Output the [X, Y] coordinate of the center of the cell containing the given text.  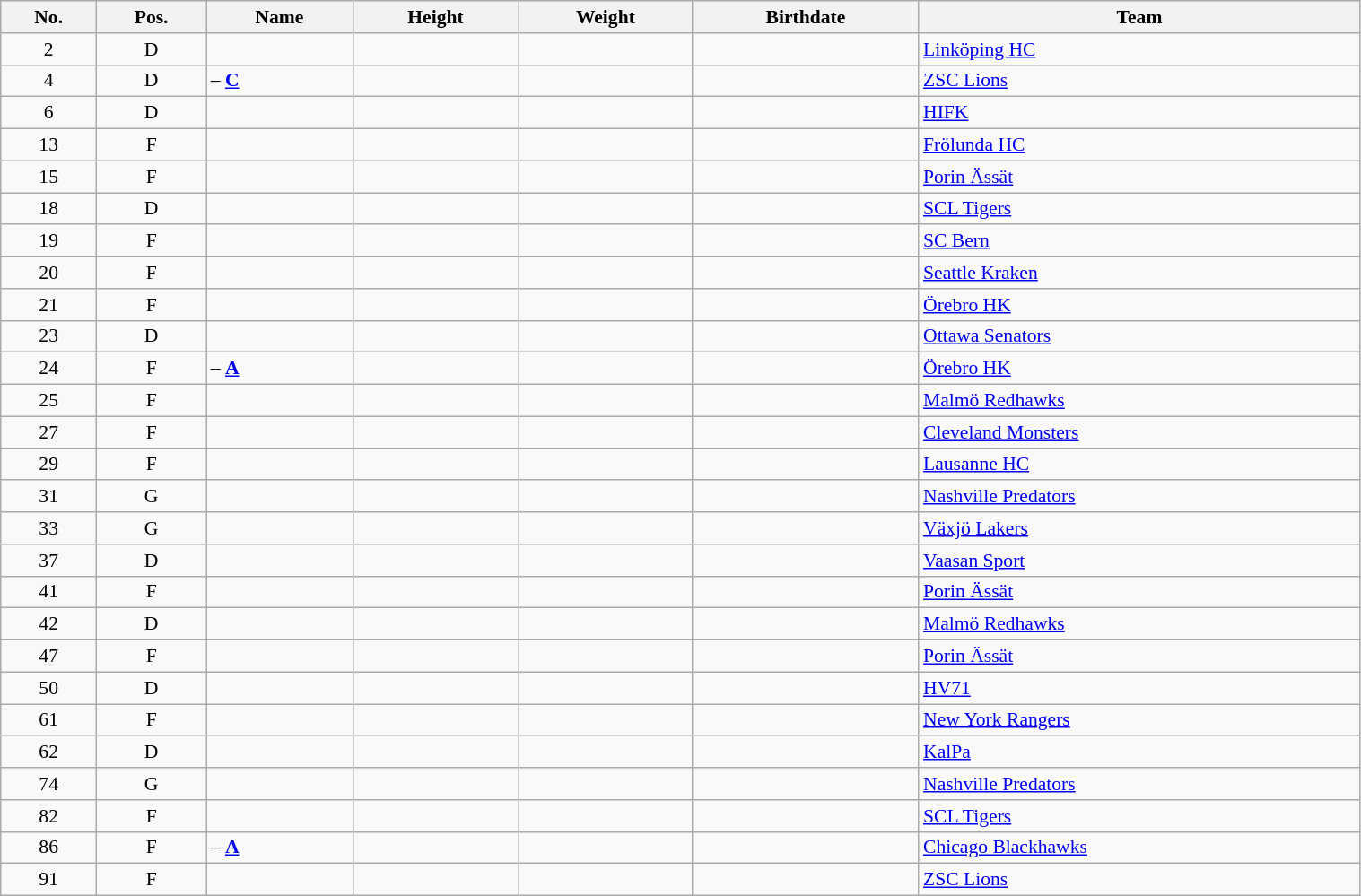
61 [48, 720]
New York Rangers [1139, 720]
Height [436, 17]
SC Bern [1139, 241]
62 [48, 752]
Växjö Lakers [1139, 528]
33 [48, 528]
Linköping HC [1139, 49]
KalPa [1139, 752]
Lausanne HC [1139, 465]
86 [48, 848]
31 [48, 497]
Chicago Blackhawks [1139, 848]
Weight [606, 17]
15 [48, 177]
19 [48, 241]
74 [48, 784]
41 [48, 592]
HIFK [1139, 113]
HV71 [1139, 688]
2 [48, 49]
Birthdate [806, 17]
23 [48, 336]
29 [48, 465]
Frölunda HC [1139, 145]
27 [48, 432]
– C [280, 81]
25 [48, 401]
24 [48, 369]
47 [48, 657]
18 [48, 209]
82 [48, 816]
Team [1139, 17]
Name [280, 17]
No. [48, 17]
Vaasan Sport [1139, 561]
42 [48, 624]
20 [48, 273]
13 [48, 145]
50 [48, 688]
4 [48, 81]
21 [48, 305]
Seattle Kraken [1139, 273]
Cleveland Monsters [1139, 432]
37 [48, 561]
91 [48, 880]
Ottawa Senators [1139, 336]
6 [48, 113]
Pos. [152, 17]
